Scan for the cell matching the given text and deliver its [X, Y] coordinate at center. 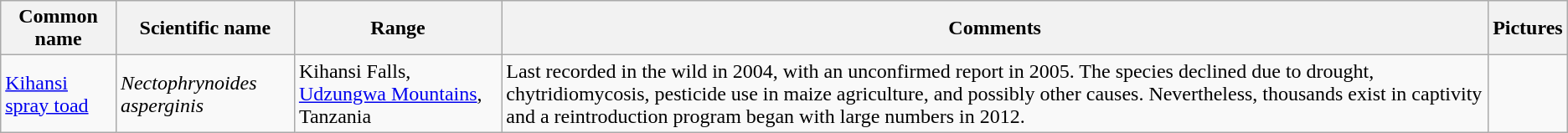
Nectophrynoides asperginis [204, 94]
Scientific name [204, 28]
Pictures [1528, 28]
Comments [995, 28]
Kihansi spray toad [59, 94]
Kihansi Falls, Udzungwa Mountains, Tanzania [397, 94]
Range [397, 28]
Common name [59, 28]
